From the cell containing the given text, extract its center point as [X, Y] coordinate. 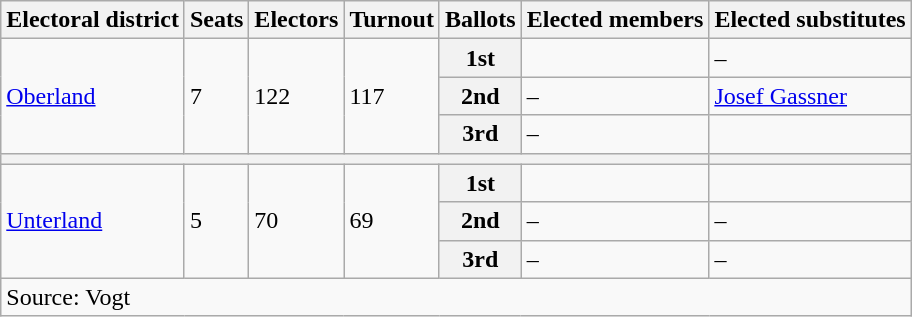
Oberland [93, 96]
Electoral district [93, 20]
117 [392, 96]
Turnout [392, 20]
Electors [296, 20]
Source: Vogt [456, 297]
69 [392, 221]
7 [216, 96]
122 [296, 96]
70 [296, 221]
Unterland [93, 221]
5 [216, 221]
Elected members [615, 20]
Ballots [480, 20]
Josef Gassner [810, 96]
Elected substitutes [810, 20]
Seats [216, 20]
